Return [X, Y] of the center of cell containing provided text 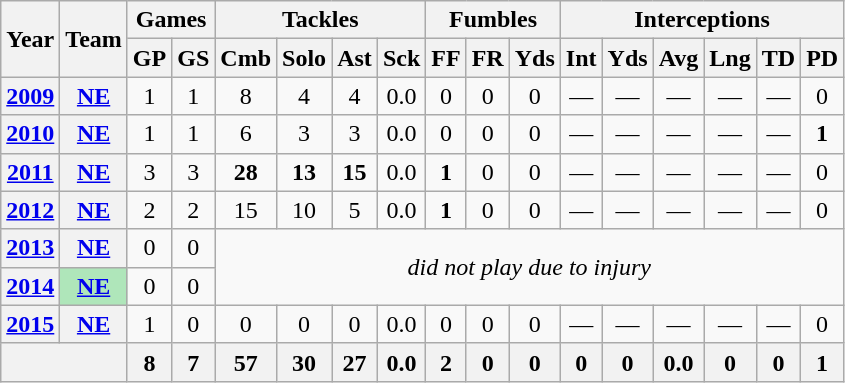
2012 [30, 210]
2014 [30, 286]
Lng [730, 58]
Int [581, 58]
TD [778, 58]
2010 [30, 134]
did not play due to injury [530, 267]
Solo [304, 58]
5 [355, 210]
Year [30, 39]
28 [246, 172]
10 [304, 210]
Ast [355, 58]
PD [822, 58]
FR [488, 58]
7 [194, 362]
2013 [30, 248]
Tackles [320, 20]
Avg [678, 58]
Fumbles [494, 20]
13 [304, 172]
GS [194, 58]
Sck [401, 58]
Interceptions [702, 20]
2009 [30, 96]
2011 [30, 172]
Games [170, 20]
27 [355, 362]
6 [246, 134]
57 [246, 362]
GP [149, 58]
Cmb [246, 58]
2015 [30, 324]
30 [304, 362]
FF [446, 58]
Team [94, 39]
